Extract the [x, y] coordinate from the center of the cell holding the provided text.  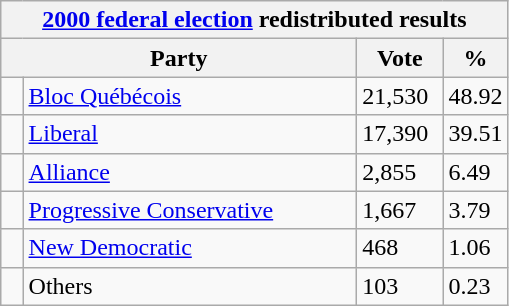
Progressive Conservative [190, 210]
6.49 [476, 172]
1.06 [476, 248]
103 [400, 286]
1,667 [400, 210]
21,530 [400, 96]
468 [400, 248]
Alliance [190, 172]
17,390 [400, 134]
Bloc Québécois [190, 96]
Liberal [190, 134]
0.23 [476, 286]
Others [190, 286]
Party [179, 58]
39.51 [476, 134]
48.92 [476, 96]
2,855 [400, 172]
3.79 [476, 210]
2000 federal election redistributed results [254, 20]
% [476, 58]
New Democratic [190, 248]
Vote [400, 58]
